Return the (X, Y) coordinate for the center point of the cell that contains the specified text.  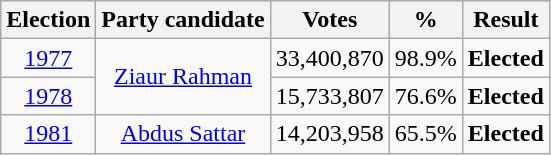
% (426, 20)
Ziaur Rahman (183, 77)
1977 (48, 58)
76.6% (426, 96)
Party candidate (183, 20)
Abdus Sattar (183, 134)
1978 (48, 96)
65.5% (426, 134)
33,400,870 (330, 58)
1981 (48, 134)
Votes (330, 20)
15,733,807 (330, 96)
Result (506, 20)
14,203,958 (330, 134)
98.9% (426, 58)
Election (48, 20)
